Scan for the cell matching the given text and deliver its [X, Y] coordinate at center. 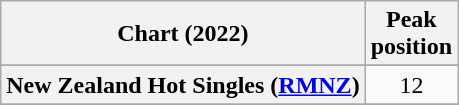
Peakposition [411, 34]
Chart (2022) [183, 34]
New Zealand Hot Singles (RMNZ) [183, 85]
12 [411, 85]
